Find where the given text appears and provide that cell's center as (X, Y) coordinate. 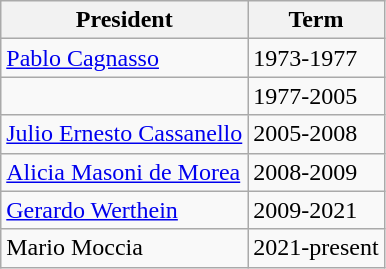
2021-present (316, 248)
2008-2009 (316, 172)
2009-2021 (316, 210)
President (124, 20)
1977-2005 (316, 96)
2005-2008 (316, 134)
Pablo Cagnasso (124, 58)
Term (316, 20)
Gerardo Werthein (124, 210)
Mario Moccia (124, 248)
1973-1977 (316, 58)
Alicia Masoni de Morea (124, 172)
Julio Ernesto Cassanello (124, 134)
